Identify which cell holds the provided text, then report its (X, Y) central coordinate. 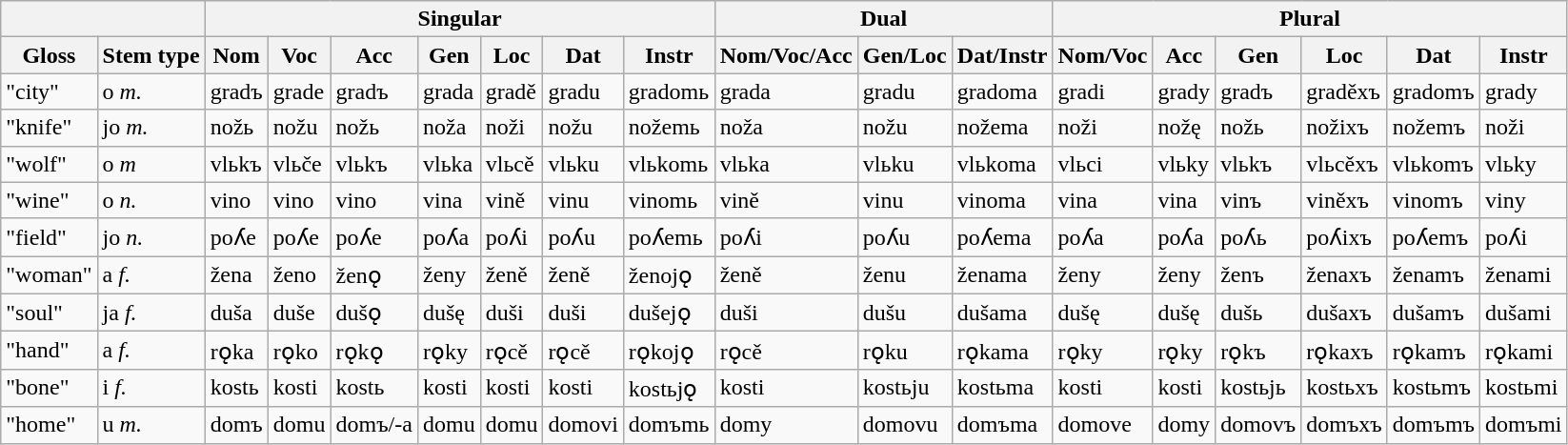
ženu (905, 275)
Nom (236, 55)
Gloss (50, 55)
vinomь (669, 200)
graděxъ (1345, 91)
vinoma (1002, 200)
grade (299, 91)
rǫkamъ (1433, 351)
dušǫ (373, 313)
Singular (459, 19)
poʎemь (669, 237)
poʎь (1258, 237)
poʎemъ (1433, 237)
viněxъ (1345, 200)
nožemъ (1433, 128)
Plural (1310, 19)
viny (1524, 200)
Nom/Voc (1103, 55)
dušejǫ (669, 313)
ženamъ (1433, 275)
dušama (1002, 313)
vlьče (299, 164)
rǫku (905, 351)
gradomь (669, 91)
o m. (151, 91)
Dual (884, 19)
i f. (151, 388)
ženami (1524, 275)
duše (299, 313)
domъmъ (1433, 425)
žena (236, 275)
Stem type (151, 55)
ženǫ (373, 275)
nožixъ (1345, 128)
vlьkomъ (1433, 164)
o n. (151, 200)
kostьma (1002, 388)
"knife" (50, 128)
ženъ (1258, 275)
ženaxъ (1345, 275)
domove (1103, 425)
rǫka (236, 351)
nožemь (669, 128)
vlьkomь (669, 164)
vlьkoma (1002, 164)
dušaxъ (1345, 313)
o m (151, 164)
gradi (1103, 91)
ženama (1002, 275)
duša (236, 313)
rǫko (299, 351)
domъxъ (1345, 425)
"woman" (50, 275)
kostьmъ (1433, 388)
Nom/Voc/Acc (786, 55)
"soul" (50, 313)
vlьcě (512, 164)
kostьmi (1524, 388)
kostьxъ (1345, 388)
domъmь (669, 425)
kostьjь (1258, 388)
vinomъ (1433, 200)
kostьjǫ (669, 388)
nožema (1002, 128)
Voc (299, 55)
dušami (1524, 313)
dušu (905, 313)
ja f. (151, 313)
rǫkojǫ (669, 351)
gradoma (1002, 91)
domъ (236, 425)
"city" (50, 91)
gradomъ (1433, 91)
nožę (1184, 128)
domъma (1002, 425)
dušamъ (1433, 313)
poʎema (1002, 237)
domъmi (1524, 425)
poʎixъ (1345, 237)
"home" (50, 425)
vlьcěxъ (1345, 164)
rǫkami (1524, 351)
domovъ (1258, 425)
vinъ (1258, 200)
rǫkama (1002, 351)
ženo (299, 275)
"hand" (50, 351)
rǫkǫ (373, 351)
domъ/-a (373, 425)
u m. (151, 425)
Dat/Instr (1002, 55)
gradě (512, 91)
"wine" (50, 200)
Gen/Loc (905, 55)
domovi (583, 425)
"bone" (50, 388)
domovu (905, 425)
"wolf" (50, 164)
jo n. (151, 237)
rǫkaxъ (1345, 351)
"field" (50, 237)
vlьci (1103, 164)
ženojǫ (669, 275)
kostьju (905, 388)
rǫkъ (1258, 351)
jo m. (151, 128)
dušь (1258, 313)
